Search for the cell housing the specified text and yield its [x, y] center coordinate. 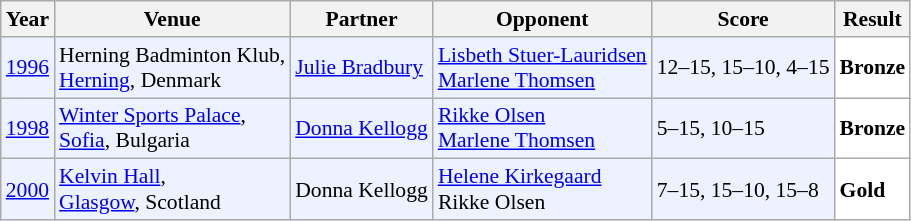
Helene Kirkegaard Rikke Olsen [542, 190]
Rikke Olsen Marlene Thomsen [542, 128]
Opponent [542, 19]
Lisbeth Stuer-Lauridsen Marlene Thomsen [542, 68]
Julie Bradbury [362, 68]
Result [873, 19]
Year [28, 19]
Winter Sports Palace,Sofia, Bulgaria [172, 128]
2000 [28, 190]
Partner [362, 19]
Gold [873, 190]
5–15, 10–15 [744, 128]
1996 [28, 68]
7–15, 15–10, 15–8 [744, 190]
12–15, 15–10, 4–15 [744, 68]
Kelvin Hall,Glasgow, Scotland [172, 190]
Score [744, 19]
1998 [28, 128]
Venue [172, 19]
Herning Badminton Klub,Herning, Denmark [172, 68]
